Scan for the cell matching the given text and deliver its (X, Y) coordinate at center. 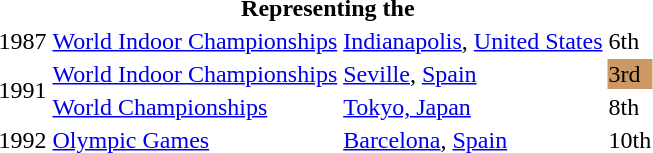
3rd (630, 74)
Seville, Spain (473, 74)
Indianapolis, United States (473, 41)
6th (630, 41)
World Championships (195, 107)
8th (630, 107)
Tokyo, Japan (473, 107)
